Capture the cell that displays the provided text and extract its [x, y] central coordinate. 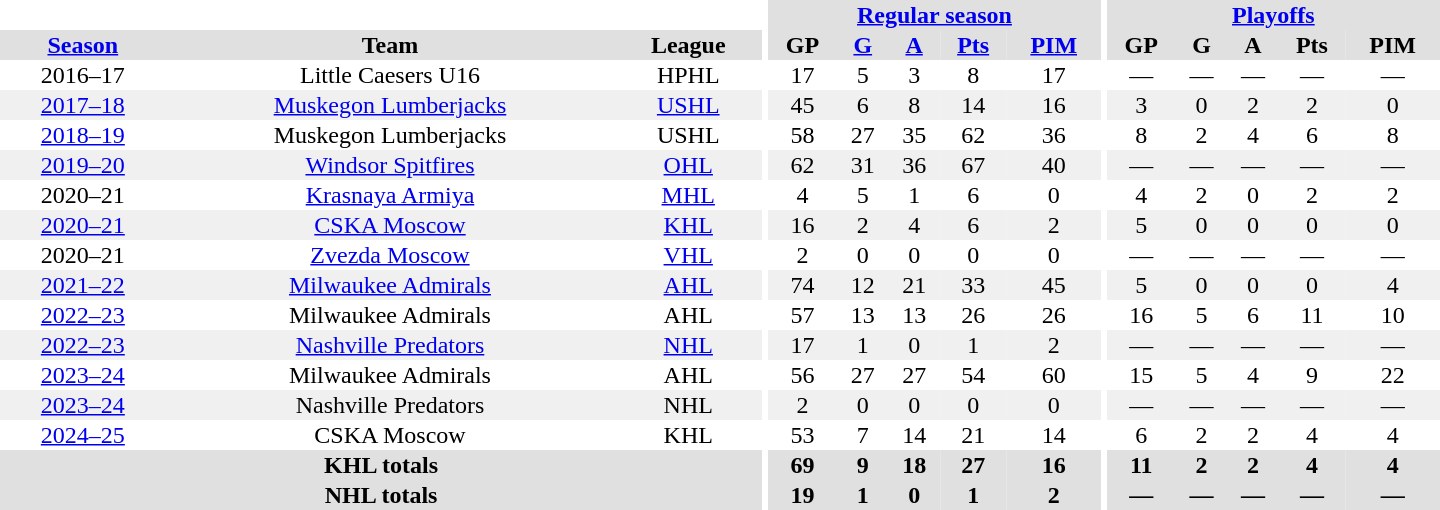
57 [802, 315]
Team [390, 45]
Zvezda Moscow [390, 255]
2016–17 [83, 75]
31 [862, 165]
19 [802, 495]
Regular season [934, 15]
53 [802, 435]
2024–25 [83, 435]
56 [802, 375]
35 [914, 135]
7 [862, 435]
60 [1054, 375]
54 [974, 375]
Windsor Spitfires [390, 165]
2019–20 [83, 165]
OHL [688, 165]
10 [1392, 315]
58 [802, 135]
74 [802, 285]
2021–22 [83, 285]
2017–18 [83, 105]
67 [974, 165]
Little Caesers U16 [390, 75]
18 [914, 465]
KHL totals [381, 465]
40 [1054, 165]
NHL totals [381, 495]
22 [1392, 375]
Season [83, 45]
League [688, 45]
15 [1142, 375]
VHL [688, 255]
Krasnaya Armiya [390, 195]
69 [802, 465]
MHL [688, 195]
HPHL [688, 75]
Playoffs [1274, 15]
2018–19 [83, 135]
12 [862, 285]
33 [974, 285]
